For the text-containing cell, return its midpoint in [X, Y] coordinate format. 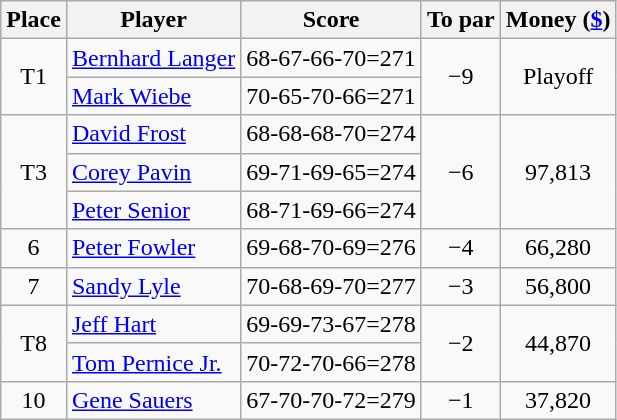
Mark Wiebe [153, 96]
97,813 [558, 172]
T3 [34, 172]
44,870 [558, 343]
70-72-70-66=278 [332, 362]
Sandy Lyle [153, 286]
T1 [34, 77]
69-69-73-67=278 [332, 324]
Gene Sauers [153, 400]
66,280 [558, 248]
6 [34, 248]
67-70-70-72=279 [332, 400]
Playoff [558, 77]
T8 [34, 343]
−9 [460, 77]
Corey Pavin [153, 172]
37,820 [558, 400]
−1 [460, 400]
Place [34, 20]
69-68-70-69=276 [332, 248]
68-68-68-70=274 [332, 134]
David Frost [153, 134]
Tom Pernice Jr. [153, 362]
−4 [460, 248]
68-71-69-66=274 [332, 210]
Score [332, 20]
Peter Fowler [153, 248]
−2 [460, 343]
68-67-66-70=271 [332, 58]
Money ($) [558, 20]
69-71-69-65=274 [332, 172]
Jeff Hart [153, 324]
70-65-70-66=271 [332, 96]
Peter Senior [153, 210]
10 [34, 400]
To par [460, 20]
Bernhard Langer [153, 58]
70-68-69-70=277 [332, 286]
56,800 [558, 286]
7 [34, 286]
−3 [460, 286]
−6 [460, 172]
Player [153, 20]
